Pinpoint the cell where the given text exists, returning its [X, Y] midpoint coordinate. 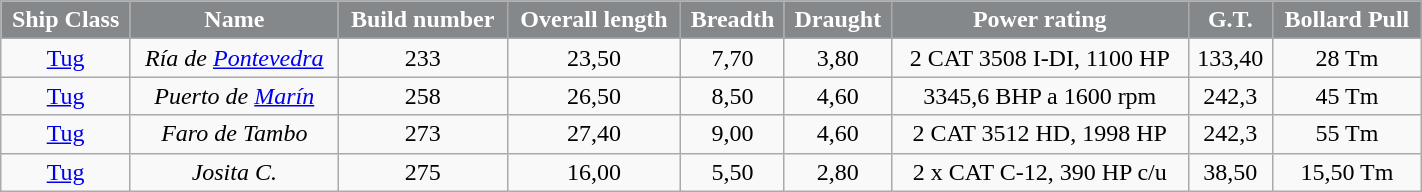
Bollard Pull [1348, 20]
Overall length [594, 20]
16,00 [594, 172]
258 [422, 96]
133,40 [1230, 58]
5,50 [733, 172]
2 x CAT C-12, 390 HP c/u [1040, 172]
3345,6 BHP a 1600 rpm [1040, 96]
2 CAT 3512 HD, 1998 HP [1040, 134]
3,80 [838, 58]
2 CAT 3508 I-DI, 1100 HP [1040, 58]
Power rating [1040, 20]
23,50 [594, 58]
G.T. [1230, 20]
28 Tm [1348, 58]
2,80 [838, 172]
233 [422, 58]
Ship Class [66, 20]
Faro de Tambo [234, 134]
Draught [838, 20]
273 [422, 134]
Puerto de Marín [234, 96]
27,40 [594, 134]
275 [422, 172]
15,50 Tm [1348, 172]
55 Tm [1348, 134]
45 Tm [1348, 96]
26,50 [594, 96]
7,70 [733, 58]
9,00 [733, 134]
Ría de Pontevedra [234, 58]
Josita C. [234, 172]
Breadth [733, 20]
38,50 [1230, 172]
8,50 [733, 96]
Build number [422, 20]
Name [234, 20]
